Pinpoint the cell where the given text exists, returning its [x, y] midpoint coordinate. 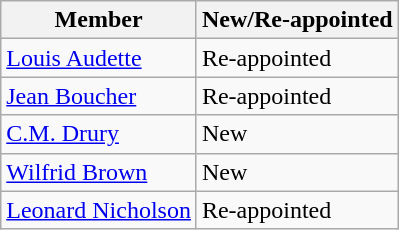
Jean Boucher [99, 96]
C.M. Drury [99, 134]
Louis Audette [99, 58]
Wilfrid Brown [99, 172]
New/Re-appointed [297, 20]
Member [99, 20]
Leonard Nicholson [99, 210]
